Determine the [X, Y] coordinate at the center of the cell enclosing the given text.  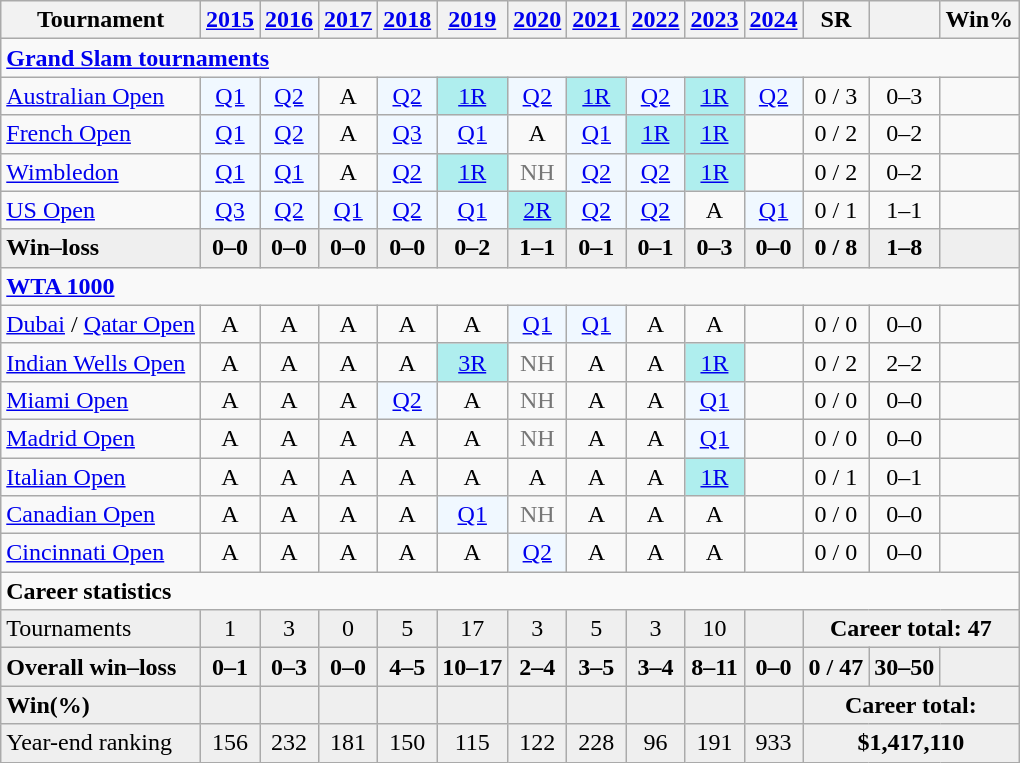
French Open [101, 134]
$1,417,110 [910, 743]
0 / 3 [836, 96]
181 [348, 743]
2020 [538, 20]
933 [774, 743]
2024 [774, 20]
US Open [101, 210]
Tournaments [101, 629]
Tournament [101, 20]
1 [230, 629]
SR [836, 20]
2017 [348, 20]
Madrid Open [101, 438]
1–8 [904, 248]
122 [538, 743]
2019 [472, 20]
Career total: [910, 705]
4–5 [408, 667]
2018 [408, 20]
0 / 8 [836, 248]
2023 [714, 20]
Win(%) [101, 705]
2–2 [904, 362]
191 [714, 743]
228 [596, 743]
2–4 [538, 667]
96 [656, 743]
2015 [230, 20]
3R [472, 362]
30–50 [904, 667]
0 / 47 [836, 667]
Wimbledon [101, 172]
Dubai / Qatar Open [101, 324]
Canadian Open [101, 515]
Australian Open [101, 96]
Career total: 47 [910, 629]
2016 [290, 20]
3–5 [596, 667]
150 [408, 743]
WTA 1000 [510, 286]
3–4 [656, 667]
Win–loss [101, 248]
10–17 [472, 667]
2R [538, 210]
Cincinnati Open [101, 553]
2021 [596, 20]
Win% [980, 20]
232 [290, 743]
0 [348, 629]
Indian Wells Open [101, 362]
Grand Slam tournaments [510, 58]
Career statistics [510, 591]
Italian Open [101, 477]
8–11 [714, 667]
115 [472, 743]
2022 [656, 20]
Miami Open [101, 400]
Overall win–loss [101, 667]
156 [230, 743]
10 [714, 629]
17 [472, 629]
Year-end ranking [101, 743]
